Return [x, y] of the center of cell containing provided text 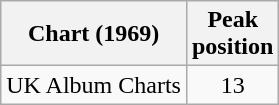
13 [232, 85]
UK Album Charts [94, 85]
Peakposition [232, 34]
Chart (1969) [94, 34]
